Identify which cell holds the provided text, then report its [x, y] central coordinate. 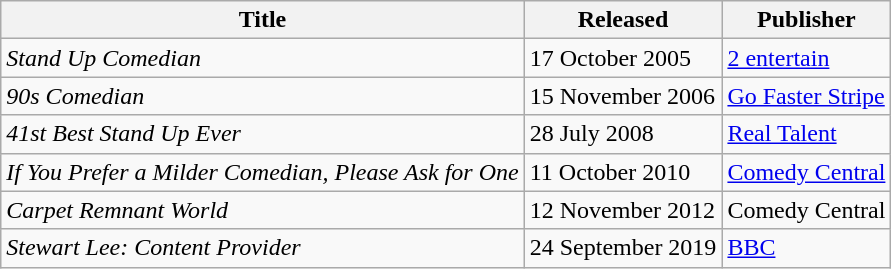
Go Faster Stripe [806, 96]
17 October 2005 [623, 58]
24 September 2019 [623, 248]
90s Comedian [262, 96]
11 October 2010 [623, 172]
2 entertain [806, 58]
41st Best Stand Up Ever [262, 134]
Carpet Remnant World [262, 210]
Real Talent [806, 134]
12 November 2012 [623, 210]
Publisher [806, 20]
Stand Up Comedian [262, 58]
BBC [806, 248]
28 July 2008 [623, 134]
Title [262, 20]
Stewart Lee: Content Provider [262, 248]
15 November 2006 [623, 96]
Released [623, 20]
If You Prefer a Milder Comedian, Please Ask for One [262, 172]
